From the cell containing the given text, extract its center point as (x, y) coordinate. 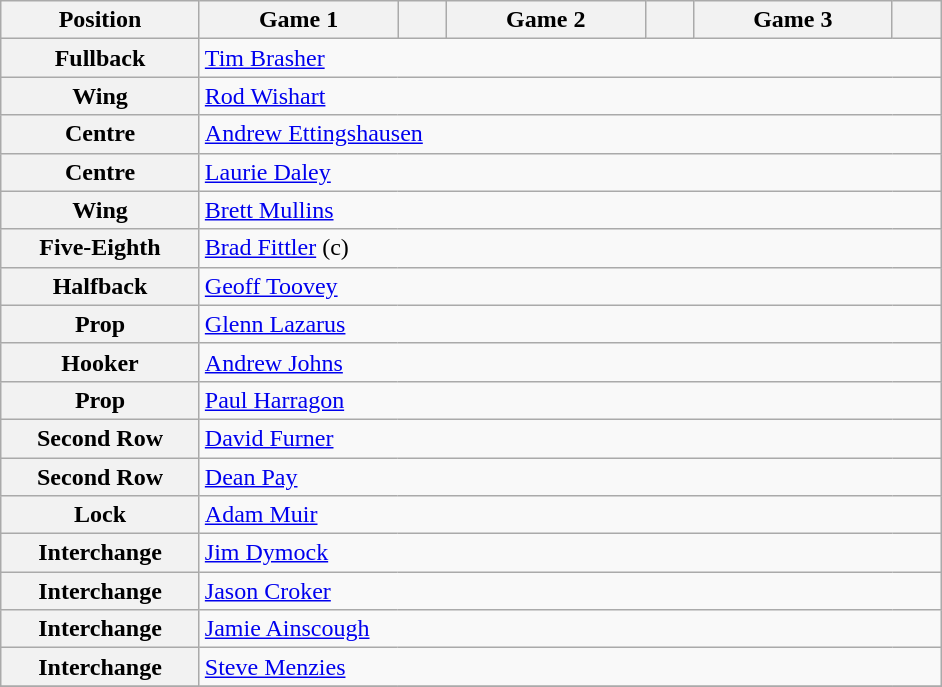
Adam Muir (570, 515)
Lock (100, 515)
David Furner (570, 438)
Tim Brasher (570, 58)
Paul Harragon (570, 400)
Jim Dymock (570, 553)
Dean Pay (570, 477)
Fullback (100, 58)
Steve Menzies (570, 667)
Five-Eighth (100, 248)
Jason Croker (570, 591)
Game 1 (298, 20)
Brett Mullins (570, 210)
Game 2 (546, 20)
Game 3 (794, 20)
Geoff Toovey (570, 286)
Hooker (100, 362)
Position (100, 20)
Halfback (100, 286)
Rod Wishart (570, 96)
Glenn Lazarus (570, 324)
Laurie Daley (570, 172)
Jamie Ainscough (570, 629)
Andrew Ettingshausen (570, 134)
Andrew Johns (570, 362)
Brad Fittler (c) (570, 248)
